Output the (x, y) coordinate of the center of the cell containing the given text.  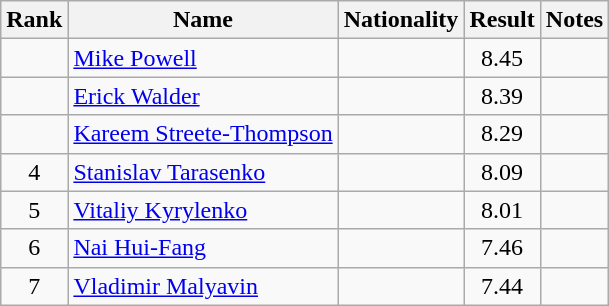
6 (34, 248)
Vitaliy Kyrylenko (203, 210)
Nai Hui-Fang (203, 248)
Nationality (401, 20)
4 (34, 172)
8.01 (502, 210)
Rank (34, 20)
8.45 (502, 58)
5 (34, 210)
8.29 (502, 134)
Result (502, 20)
7.46 (502, 248)
8.09 (502, 172)
Mike Powell (203, 58)
7.44 (502, 286)
7 (34, 286)
Vladimir Malyavin (203, 286)
Kareem Streete-Thompson (203, 134)
Name (203, 20)
Erick Walder (203, 96)
8.39 (502, 96)
Stanislav Tarasenko (203, 172)
Notes (574, 20)
